Determine the [x, y] coordinate at the center of the cell enclosing the given text.  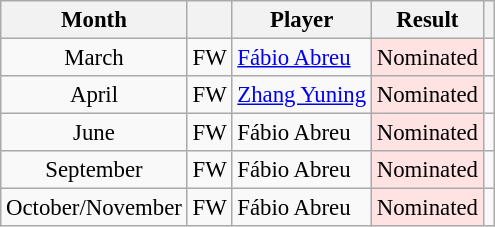
Zhang Yuning [302, 95]
September [94, 170]
Player [302, 20]
Month [94, 20]
Result [427, 20]
October/November [94, 208]
June [94, 133]
March [94, 58]
April [94, 95]
